Determine the [X, Y] coordinate at the center of the cell enclosing the given text.  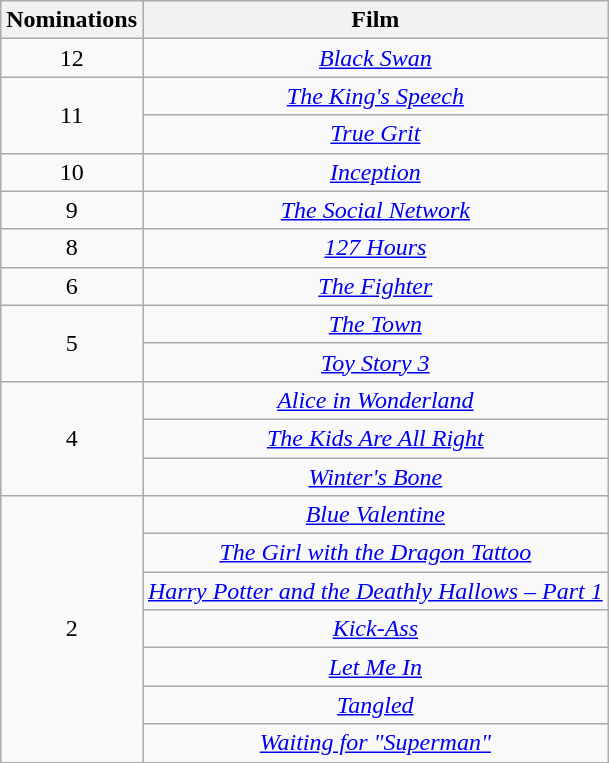
5 [72, 343]
Kick-Ass [375, 629]
The Social Network [375, 210]
Black Swan [375, 58]
Alice in Wonderland [375, 400]
11 [72, 115]
Blue Valentine [375, 515]
Inception [375, 172]
9 [72, 210]
2 [72, 629]
Film [375, 20]
Tangled [375, 705]
Harry Potter and the Deathly Hallows – Part 1 [375, 591]
The Fighter [375, 286]
Nominations [72, 20]
The King's Speech [375, 96]
Toy Story 3 [375, 362]
6 [72, 286]
Winter's Bone [375, 477]
12 [72, 58]
8 [72, 248]
Let Me In [375, 667]
127 Hours [375, 248]
True Grit [375, 134]
The Kids Are All Right [375, 438]
Waiting for "Superman" [375, 743]
4 [72, 438]
The Town [375, 324]
The Girl with the Dragon Tattoo [375, 553]
10 [72, 172]
